Return the (x, y) coordinate for the center point of the cell that contains the specified text.  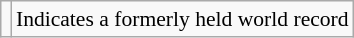
Indicates a formerly held world record (182, 19)
